Search for the cell housing the specified text and yield its [x, y] center coordinate. 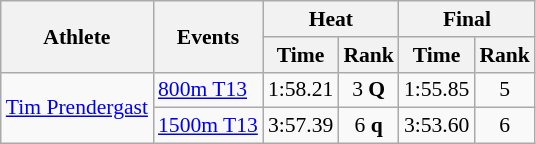
6 [504, 126]
Final [467, 19]
3:57.39 [300, 126]
800m T13 [208, 90]
Events [208, 36]
Heat [331, 19]
Tim Prendergast [77, 108]
1:58.21 [300, 90]
3 Q [368, 90]
6 q [368, 126]
5 [504, 90]
1:55.85 [436, 90]
Athlete [77, 36]
3:53.60 [436, 126]
1500m T13 [208, 126]
